Pinpoint the cell where the given text exists, returning its (X, Y) midpoint coordinate. 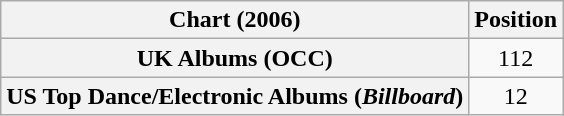
US Top Dance/Electronic Albums (Billboard) (235, 96)
112 (516, 58)
UK Albums (OCC) (235, 58)
Chart (2006) (235, 20)
Position (516, 20)
12 (516, 96)
